Determine the (X, Y) coordinate at the center of the cell enclosing the given text.  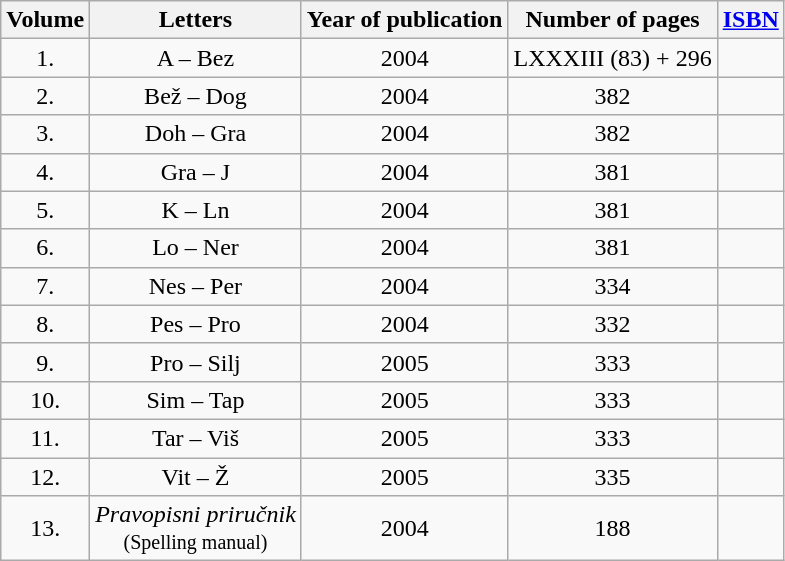
6. (46, 248)
11. (46, 438)
12. (46, 477)
Vit – Ž (196, 477)
Gra – J (196, 172)
Year of publication (404, 20)
LXXXIII (83) + 296 (612, 58)
Tar – Viš (196, 438)
2. (46, 96)
Pravopisni priručnik(Spelling manual) (196, 528)
Lo – Ner (196, 248)
1. (46, 58)
334 (612, 286)
188 (612, 528)
9. (46, 362)
8. (46, 324)
7. (46, 286)
13. (46, 528)
Sim – Tap (196, 400)
3. (46, 134)
K – Ln (196, 210)
Pro – Silj (196, 362)
332 (612, 324)
ISBN (750, 20)
5. (46, 210)
Bež – Dog (196, 96)
Letters (196, 20)
4. (46, 172)
Volume (46, 20)
Doh – Gra (196, 134)
Number of pages (612, 20)
10. (46, 400)
A – Bez (196, 58)
335 (612, 477)
Pes – Pro (196, 324)
Nes – Per (196, 286)
